Find where the given text appears and provide that cell's center as (x, y) coordinate. 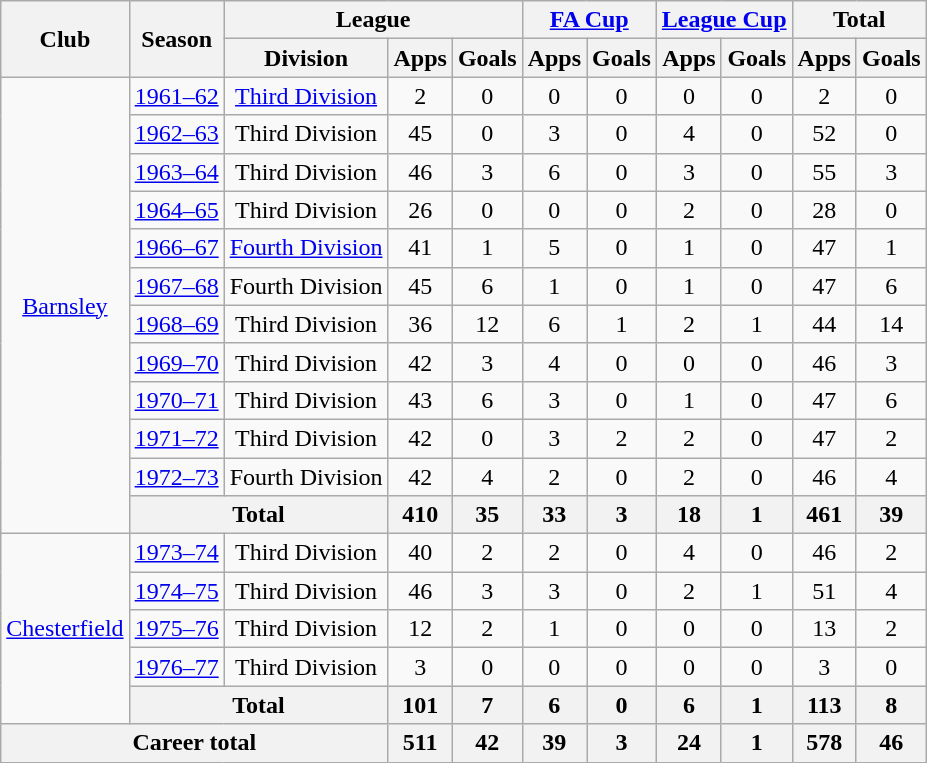
5 (554, 248)
28 (824, 210)
13 (824, 629)
1964–65 (176, 210)
578 (824, 743)
1966–67 (176, 248)
1973–74 (176, 553)
18 (688, 515)
Barnsley (65, 306)
Chesterfield (65, 629)
101 (420, 705)
1972–73 (176, 477)
1974–75 (176, 591)
410 (420, 515)
52 (824, 134)
24 (688, 743)
1961–62 (176, 96)
1968–69 (176, 324)
44 (824, 324)
8 (891, 705)
14 (891, 324)
7 (487, 705)
33 (554, 515)
Club (65, 39)
43 (420, 400)
1969–70 (176, 362)
FA Cup (589, 20)
1975–76 (176, 629)
League (373, 20)
55 (824, 172)
Career total (194, 743)
League Cup (724, 20)
36 (420, 324)
41 (420, 248)
1967–68 (176, 286)
40 (420, 553)
461 (824, 515)
511 (420, 743)
1971–72 (176, 438)
26 (420, 210)
113 (824, 705)
51 (824, 591)
1962–63 (176, 134)
1970–71 (176, 400)
1976–77 (176, 667)
Season (176, 39)
35 (487, 515)
Division (306, 58)
1963–64 (176, 172)
